Detect which cell encompasses the target text, then output its [X, Y] center coordinate. 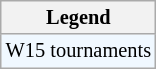
W15 tournaments [78, 51]
Legend [78, 17]
